Locate the cell with the specified text and output its [x, y] center coordinate. 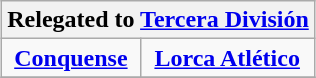
Relegated to Tercera División [158, 20]
Lorca Atlético [227, 58]
Conquense [71, 58]
